Capture the cell that displays the provided text and extract its (x, y) central coordinate. 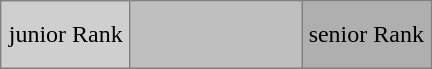
junior Rank (66, 35)
senior Rank (366, 35)
